Return the [x, y] coordinate for the center point of the cell that contains the specified text.  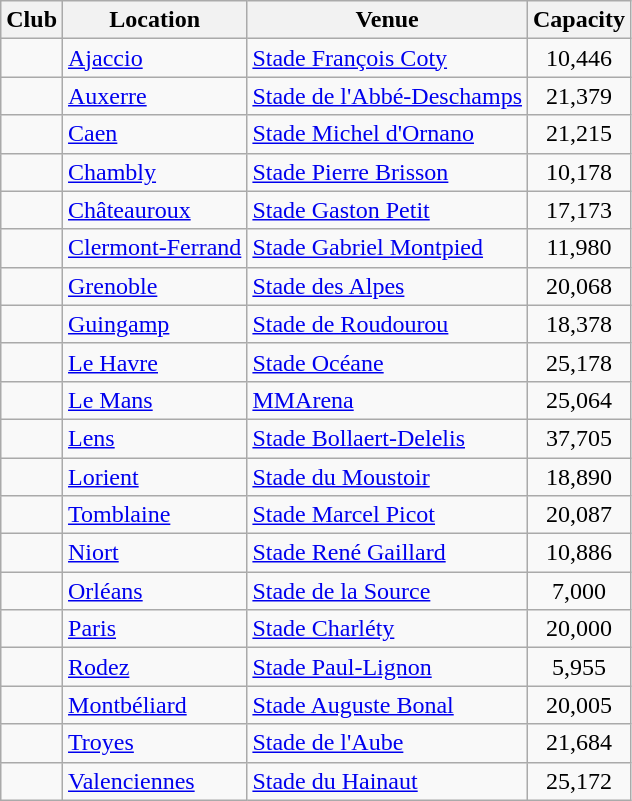
Guingamp [155, 324]
Le Mans [155, 400]
18,890 [580, 477]
Stade Paul-Lignon [388, 667]
Stade de l'Aube [388, 743]
Stade de Roudourou [388, 324]
20,000 [580, 629]
Châteauroux [155, 210]
Stade Gaston Petit [388, 210]
Stade François Coty [388, 58]
17,173 [580, 210]
Stade des Alpes [388, 286]
Caen [155, 134]
Venue [388, 20]
Tomblaine [155, 515]
Stade Pierre Brisson [388, 172]
21,215 [580, 134]
Ajaccio [155, 58]
Orléans [155, 591]
Valenciennes [155, 781]
Rodez [155, 667]
Niort [155, 553]
Club [32, 20]
Stade Bollaert-Delelis [388, 438]
Stade de la Source [388, 591]
Chambly [155, 172]
20,005 [580, 705]
Stade Océane [388, 362]
Auxerre [155, 96]
Clermont-Ferrand [155, 248]
20,068 [580, 286]
18,378 [580, 324]
Stade du Hainaut [388, 781]
Stade Michel d'Ornano [388, 134]
Lens [155, 438]
Stade Gabriel Montpied [388, 248]
21,379 [580, 96]
21,684 [580, 743]
Stade du Moustoir [388, 477]
20,087 [580, 515]
Troyes [155, 743]
5,955 [580, 667]
10,886 [580, 553]
Le Havre [155, 362]
Stade René Gaillard [388, 553]
10,178 [580, 172]
25,172 [580, 781]
MMArena [388, 400]
7,000 [580, 591]
Capacity [580, 20]
Stade Charléty [388, 629]
Stade de l'Abbé-Deschamps [388, 96]
Stade Auguste Bonal [388, 705]
11,980 [580, 248]
37,705 [580, 438]
Stade Marcel Picot [388, 515]
Montbéliard [155, 705]
25,064 [580, 400]
Lorient [155, 477]
10,446 [580, 58]
Location [155, 20]
25,178 [580, 362]
Paris [155, 629]
Grenoble [155, 286]
